Provide the [X, Y] coordinate of the cell's center where the given text is located.  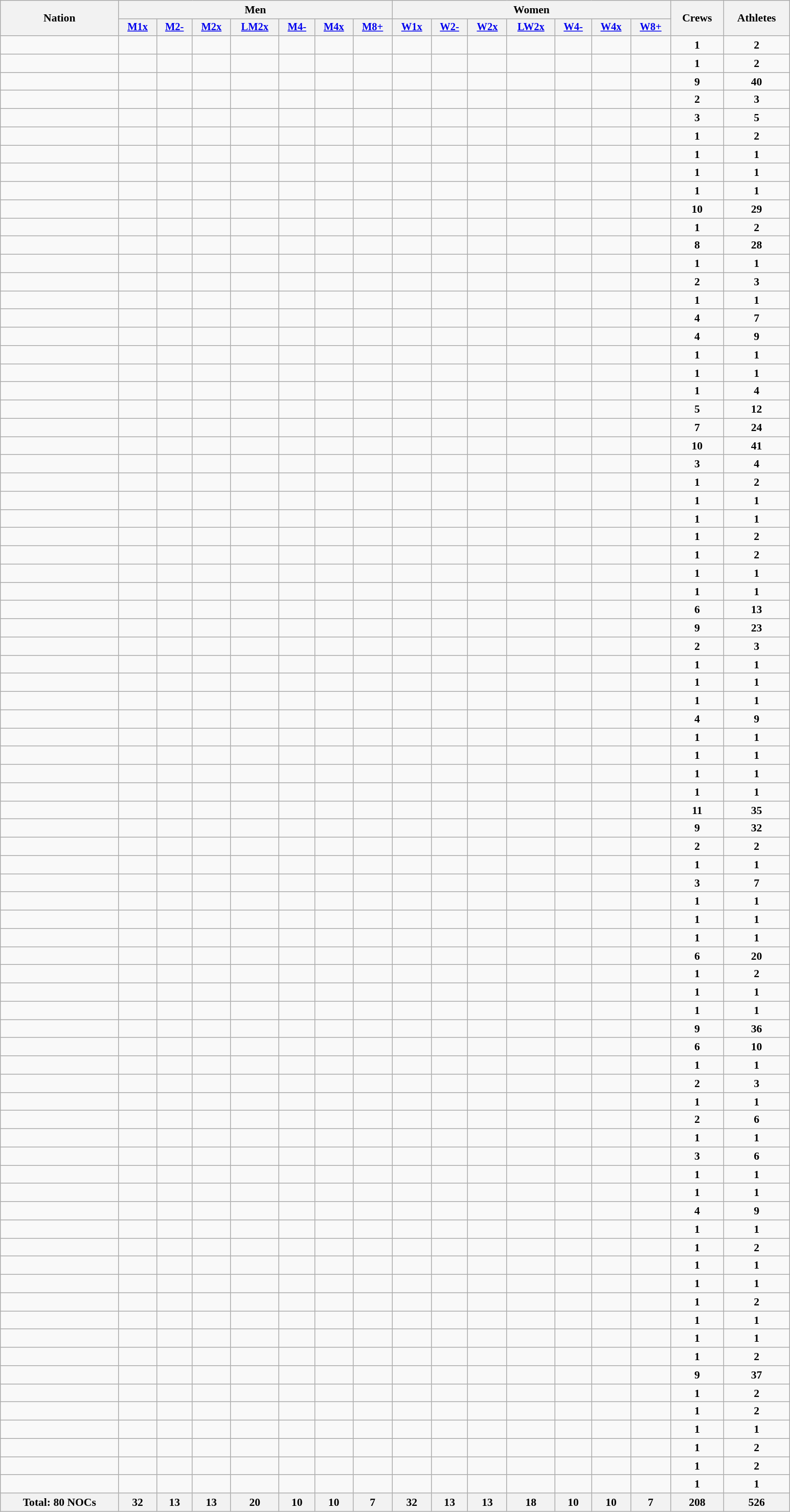
W4- [573, 28]
12 [757, 410]
35 [757, 810]
LW2x [531, 28]
11 [697, 810]
W8+ [650, 28]
Total: 80 NOCs [59, 1502]
M4x [334, 28]
Nation [59, 18]
28 [757, 245]
29 [757, 209]
Athletes [757, 18]
LM2x [255, 28]
18 [531, 1502]
526 [757, 1502]
23 [757, 628]
M8+ [372, 28]
Crews [697, 18]
Women [532, 10]
W2x [487, 28]
8 [697, 245]
41 [757, 446]
M4- [297, 28]
40 [757, 82]
36 [757, 1029]
208 [697, 1502]
24 [757, 428]
Men [256, 10]
M2- [174, 28]
M2x [212, 28]
W4x [611, 28]
M1x [138, 28]
W2- [449, 28]
W1x [412, 28]
37 [757, 1375]
